Locate the cell with the specified text and output its [x, y] center coordinate. 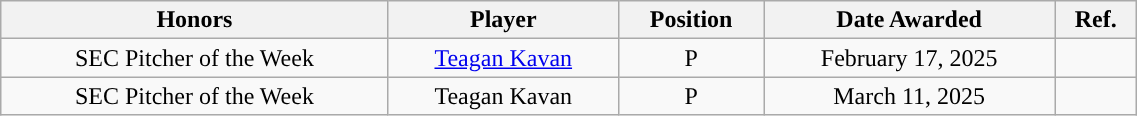
February 17, 2025 [910, 58]
Ref. [1096, 20]
Honors [194, 20]
Date Awarded [910, 20]
Player [503, 20]
Position [690, 20]
March 11, 2025 [910, 96]
